Capture the cell that displays the provided text and extract its [X, Y] central coordinate. 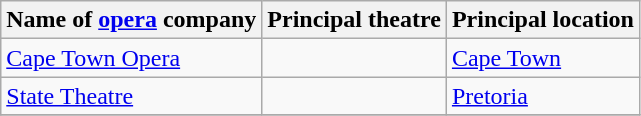
Cape Town [542, 58]
Name of opera company [132, 20]
Principal theatre [354, 20]
Pretoria [542, 96]
State Theatre [132, 96]
Cape Town Opera [132, 58]
Principal location [542, 20]
